Scan for the cell matching the given text and deliver its [X, Y] coordinate at center. 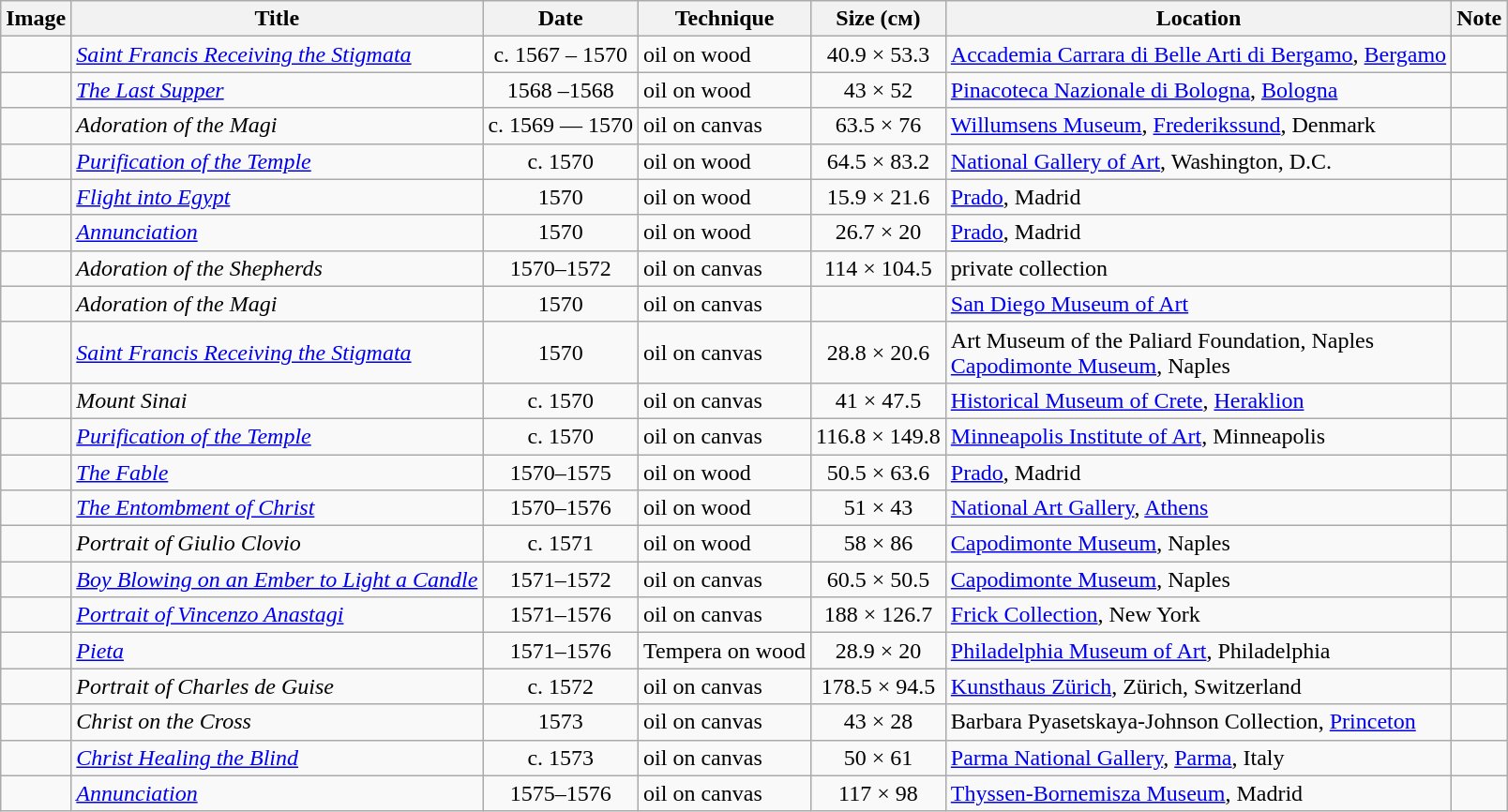
Christ Healing the Blind [278, 758]
San Diego Museum of Art [1199, 304]
64.5 × 83.2 [879, 161]
28.8 × 20.6 [879, 353]
Barbara Pyasetskaya-Johnson Collection, Princeton [1199, 722]
Location [1199, 19]
c. 1571 [561, 544]
1570–1576 [561, 508]
1570–1575 [561, 472]
Historical Museum of Crete, Heraklion [1199, 400]
Boy Blowing on an Ember to Light a Candle [278, 579]
1570–1572 [561, 268]
Date [561, 19]
Tempera on wood [725, 651]
Flight into Egypt [278, 197]
Image [36, 19]
Technique [725, 19]
Size (см) [879, 19]
private collection [1199, 268]
50.5 × 63.6 [879, 472]
43 × 52 [879, 90]
117 × 98 [879, 793]
c. 1573 [561, 758]
National Gallery of Art, Washington, D.C. [1199, 161]
The Entombment of Christ [278, 508]
50 × 61 [879, 758]
The Last Supper [278, 90]
1568 –1568 [561, 90]
Pinacoteca Nazionale di Bologna, Bologna [1199, 90]
Note [1480, 19]
Adoration of the Shepherds [278, 268]
National Art Gallery, Athens [1199, 508]
51 × 43 [879, 508]
58 × 86 [879, 544]
41 × 47.5 [879, 400]
The Fable [278, 472]
15.9 × 21.6 [879, 197]
Thyssen-Bornemisza Museum, Madrid [1199, 793]
1571–1572 [561, 579]
Portrait of Giulio Clovio [278, 544]
Willumsens Museum, Frederikssund, Denmark [1199, 126]
1575–1576 [561, 793]
178.5 × 94.5 [879, 686]
116.8 × 149.8 [879, 436]
Kunsthaus Zürich, Zürich, Switzerland [1199, 686]
c. 1567 – 1570 [561, 54]
Frick Collection, New York [1199, 615]
Title [278, 19]
Pieta [278, 651]
Art Museum of the Paliard Foundation, Naples Capodimonte Museum, Naples [1199, 353]
28.9 × 20 [879, 651]
Christ on the Cross [278, 722]
Philadelphia Museum of Art, Philadelphia [1199, 651]
40.9 × 53.3 [879, 54]
63.5 × 76 [879, 126]
Portrait of Vincenzo Anastagi [278, 615]
188 × 126.7 [879, 615]
Accademia Carrara di Belle Arti di Bergamo, Bergamo [1199, 54]
114 × 104.5 [879, 268]
Parma National Gallery, Parma, Italy [1199, 758]
60.5 × 50.5 [879, 579]
Portrait of Charles de Guise [278, 686]
26.7 × 20 [879, 233]
c. 1569 — 1570 [561, 126]
1573 [561, 722]
Mount Sinai [278, 400]
c. 1572 [561, 686]
43 × 28 [879, 722]
Minneapolis Institute of Art, Minneapolis [1199, 436]
